Find where the given text appears and provide that cell's center as (x, y) coordinate. 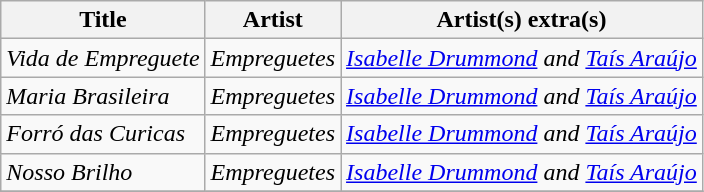
Artist(s) extra(s) (522, 20)
Artist (272, 20)
Nosso Brilho (103, 172)
Title (103, 20)
Maria Brasileira (103, 96)
Forró das Curicas (103, 134)
Vida de Empreguete (103, 58)
